Capture the cell that displays the provided text and extract its [x, y] central coordinate. 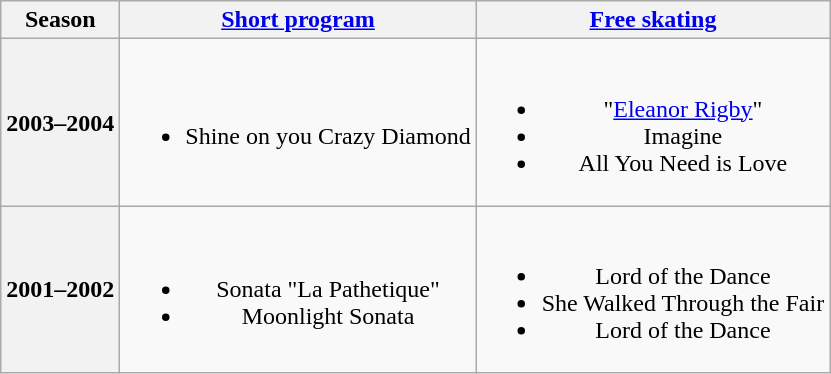
"Eleanor Rigby" Imagine All You Need is Love [653, 122]
Sonata "La Pathetique" Moonlight Sonata [298, 290]
Free skating [653, 20]
2001–2002 [60, 290]
Season [60, 20]
Short program [298, 20]
2003–2004 [60, 122]
Lord of the Dance She Walked Through the Fair Lord of the Dance [653, 290]
Shine on you Crazy Diamond [298, 122]
